Provide the (X, Y) coordinate of the cell's center where the given text is located.  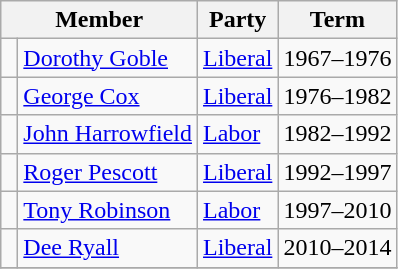
1992–1997 (338, 172)
2010–2014 (338, 248)
George Cox (108, 96)
Dorothy Goble (108, 58)
Party (238, 20)
Roger Pescott (108, 172)
1976–1982 (338, 96)
John Harrowfield (108, 134)
Term (338, 20)
Dee Ryall (108, 248)
Tony Robinson (108, 210)
1967–1976 (338, 58)
Member (100, 20)
1982–1992 (338, 134)
1997–2010 (338, 210)
